Identify which cell holds the provided text, then report its [X, Y] central coordinate. 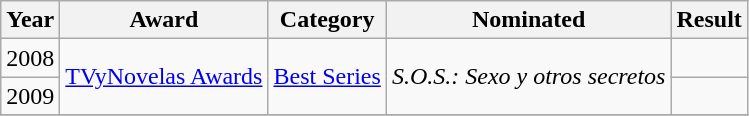
Category [327, 20]
TVyNovelas Awards [164, 77]
Year [30, 20]
2009 [30, 96]
Award [164, 20]
S.O.S.: Sexo y otros secretos [528, 77]
Nominated [528, 20]
Best Series [327, 77]
Result [709, 20]
2008 [30, 58]
